Search for the cell housing the specified text and yield its [x, y] center coordinate. 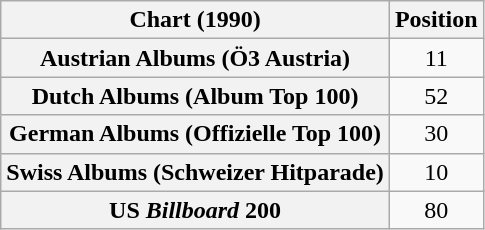
US Billboard 200 [196, 210]
30 [436, 134]
Dutch Albums (Album Top 100) [196, 96]
Chart (1990) [196, 20]
German Albums (Offizielle Top 100) [196, 134]
Swiss Albums (Schweizer Hitparade) [196, 172]
Position [436, 20]
11 [436, 58]
Austrian Albums (Ö3 Austria) [196, 58]
52 [436, 96]
10 [436, 172]
80 [436, 210]
